Extract the [x, y] coordinate from the center of the cell holding the provided text.  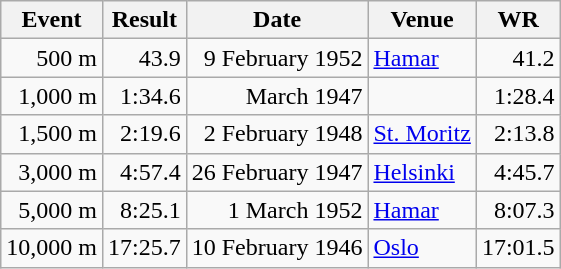
Helsinki [422, 172]
1,500 m [52, 134]
1 March 1952 [277, 210]
Date [277, 20]
3,000 m [52, 172]
8:07.3 [518, 210]
Result [144, 20]
43.9 [144, 58]
17:25.7 [144, 248]
17:01.5 [518, 248]
March 1947 [277, 96]
1:28.4 [518, 96]
1,000 m [52, 96]
41.2 [518, 58]
26 February 1947 [277, 172]
500 m [52, 58]
St. Moritz [422, 134]
4:57.4 [144, 172]
5,000 m [52, 210]
1:34.6 [144, 96]
2 February 1948 [277, 134]
WR [518, 20]
Venue [422, 20]
Oslo [422, 248]
10,000 m [52, 248]
4:45.7 [518, 172]
8:25.1 [144, 210]
9 February 1952 [277, 58]
Event [52, 20]
10 February 1946 [277, 248]
2:13.8 [518, 134]
2:19.6 [144, 134]
